Search for the cell housing the specified text and yield its [X, Y] center coordinate. 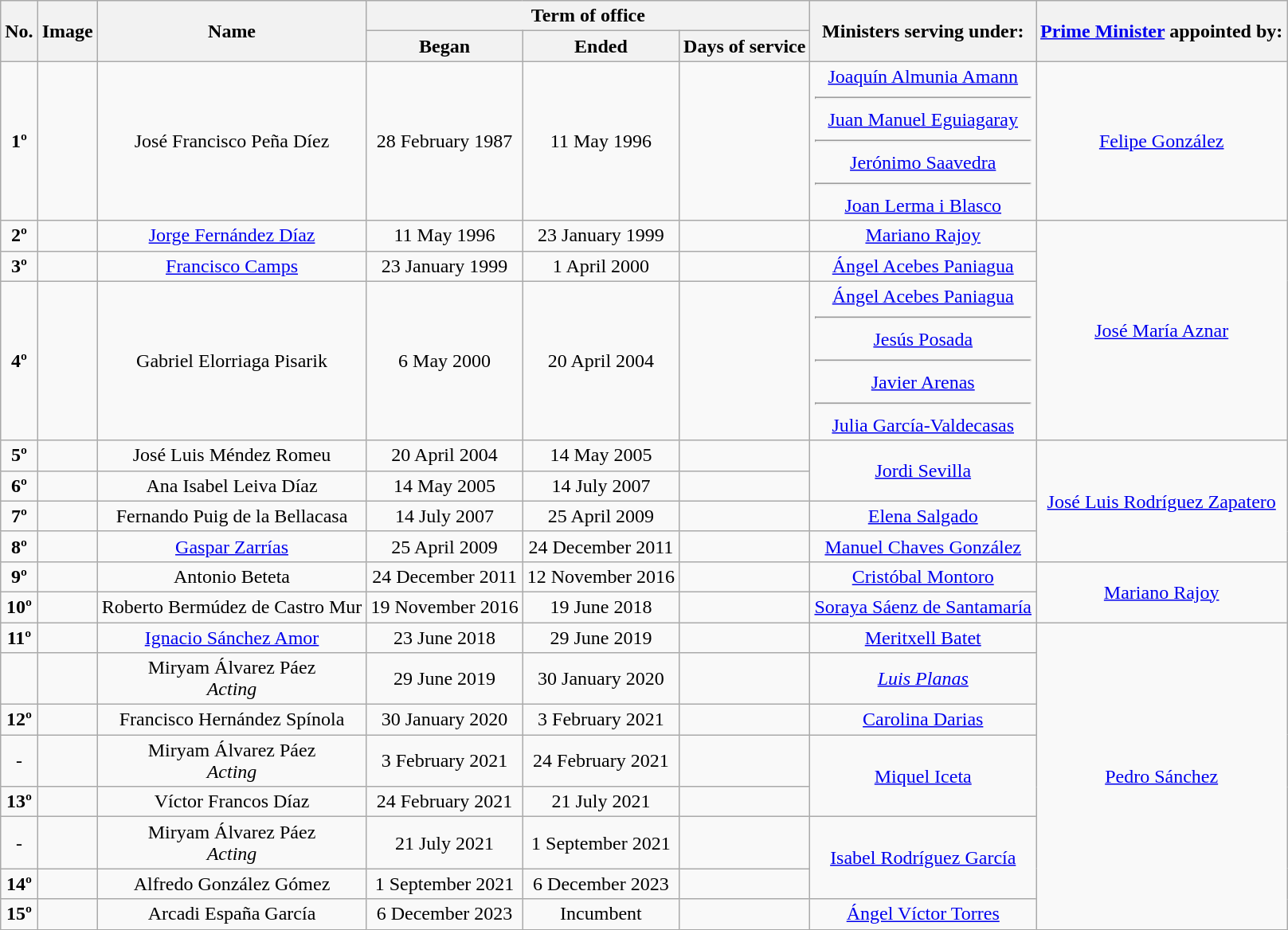
Soraya Sáenz de Santamaría [923, 607]
1º [19, 141]
28 February 1987 [444, 141]
3º [19, 266]
Fernando Puig de la Bellacasa [232, 516]
11º [19, 638]
Víctor Francos Díaz [232, 802]
23 June 2018 [444, 638]
José Francisco Peña Díez [232, 141]
No. [19, 31]
Meritxell Batet [923, 638]
Antonio Beteta [232, 576]
15º [19, 914]
12º [19, 720]
Ana Isabel Leiva Díaz [232, 486]
Ended [601, 46]
Jordi Sevilla [923, 471]
Ministers serving under: [923, 31]
9º [19, 576]
8º [19, 546]
Ángel Acebes Paniagua [923, 266]
José Luis Méndez Romeu [232, 455]
Arcadi España García [232, 914]
Felipe González [1161, 141]
Jorge Fernández Díaz [232, 236]
José María Aznar [1161, 330]
Alfredo González Gómez [232, 884]
13º [19, 802]
Ignacio Sánchez Amor [232, 638]
Isabel Rodríguez García [923, 858]
José Luis Rodríguez Zapatero [1161, 501]
Cristóbal Montoro [923, 576]
Luis Planas [923, 678]
Incumbent [601, 914]
Image [67, 31]
Francisco Hernández Spínola [232, 720]
Elena Salgado [923, 516]
12 November 2016 [601, 576]
10º [19, 607]
Term of office [588, 16]
Pedro Sánchez [1161, 776]
2º [19, 236]
Gabriel Elorriaga Pisarik [232, 361]
Roberto Bermúdez de Castro Mur [232, 607]
6º [19, 486]
Francisco Camps [232, 266]
Days of service [745, 46]
Began [444, 46]
Carolina Darias [923, 720]
6 May 2000 [444, 361]
Gaspar Zarrías [232, 546]
1 April 2000 [601, 266]
5º [19, 455]
19 June 2018 [601, 607]
Name [232, 31]
Prime Minister appointed by: [1161, 31]
14º [19, 884]
Ángel Víctor Torres [923, 914]
4º [19, 361]
Miquel Iceta [923, 776]
19 November 2016 [444, 607]
Ángel Acebes PaniaguaJesús PosadaJavier ArenasJulia García-Valdecasas [923, 361]
7º [19, 516]
Joaquín Almunia AmannJuan Manuel EguiagarayJerónimo SaavedraJoan Lerma i Blasco [923, 141]
Manuel Chaves González [923, 546]
